Pinpoint the cell where the given text exists, returning its [x, y] midpoint coordinate. 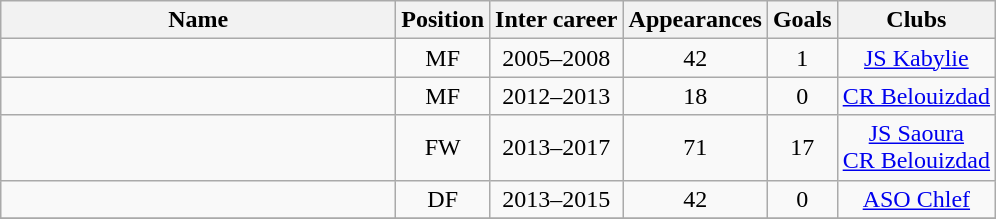
JS SaouraCR Belouizdad [916, 148]
17 [802, 148]
71 [695, 148]
18 [695, 96]
CR Belouizdad [916, 96]
Appearances [695, 20]
ASO Chlef [916, 199]
2005–2008 [556, 58]
2013–2015 [556, 199]
Inter career [556, 20]
Name [198, 20]
JS Kabylie [916, 58]
Clubs [916, 20]
2012–2013 [556, 96]
1 [802, 58]
DF [443, 199]
Position [443, 20]
Goals [802, 20]
2013–2017 [556, 148]
FW [443, 148]
